Find where the given text appears and provide that cell's center as [X, Y] coordinate. 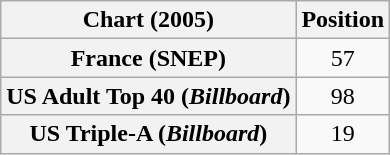
Chart (2005) [148, 20]
98 [343, 96]
US Adult Top 40 (Billboard) [148, 96]
57 [343, 58]
US Triple-A (Billboard) [148, 134]
19 [343, 134]
Position [343, 20]
France (SNEP) [148, 58]
